Search for the cell housing the specified text and yield its [X, Y] center coordinate. 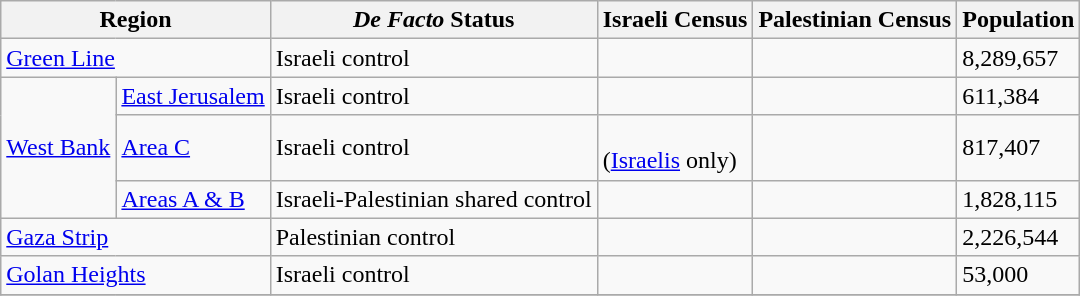
817,407 [1018, 148]
Palestinian Census [855, 20]
Palestinian control [434, 237]
Green Line [136, 58]
53,000 [1018, 275]
Gaza Strip [136, 237]
Golan Heights [136, 275]
611,384 [1018, 96]
Region [136, 20]
(Israelis only) [675, 148]
East Jerusalem [193, 96]
Israeli Census [675, 20]
Population [1018, 20]
1,828,115 [1018, 199]
West Bank [58, 148]
Areas A & B [193, 199]
8,289,657 [1018, 58]
Area C [193, 148]
De Facto Status [434, 20]
2,226,544 [1018, 237]
Israeli-Palestinian shared control [434, 199]
